Identify which cell holds the provided text, then report its (x, y) central coordinate. 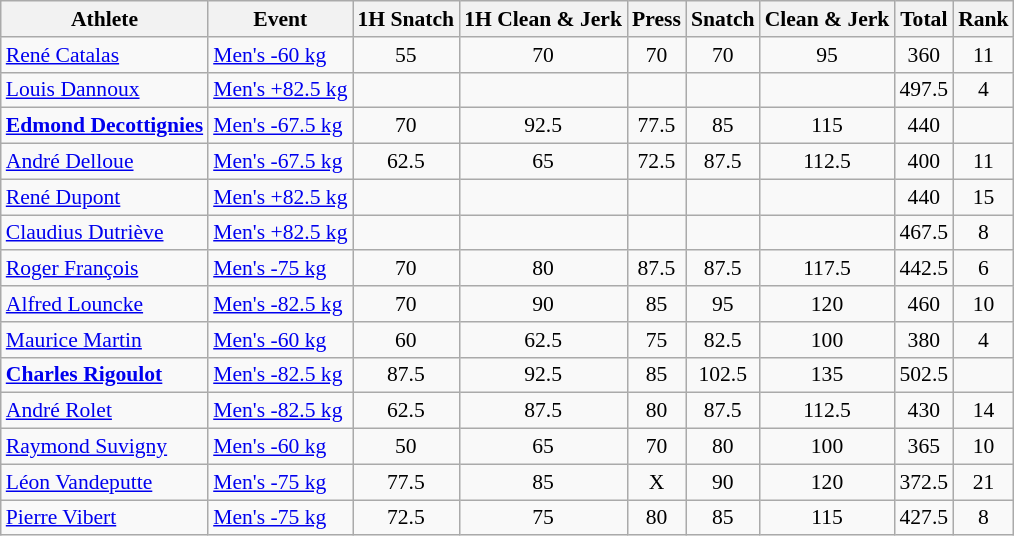
430 (924, 411)
Edmond Decottignies (104, 126)
50 (406, 447)
Clean & Jerk (828, 19)
14 (984, 411)
Event (280, 19)
Alfred Louncke (104, 304)
102.5 (723, 375)
60 (406, 340)
21 (984, 482)
Total (924, 19)
Roger François (104, 269)
André Delloue (104, 162)
502.5 (924, 375)
442.5 (924, 269)
427.5 (924, 518)
460 (924, 304)
6 (984, 269)
400 (924, 162)
René Catalas (104, 55)
Maurice Martin (104, 340)
365 (924, 447)
André Rolet (104, 411)
55 (406, 55)
Snatch (723, 19)
Raymond Suvigny (104, 447)
René Dupont (104, 197)
Claudius Dutriève (104, 233)
Louis Dannoux (104, 90)
1H Clean & Jerk (543, 19)
117.5 (828, 269)
Athlete (104, 19)
Press (656, 19)
467.5 (924, 233)
82.5 (723, 340)
1H Snatch (406, 19)
15 (984, 197)
380 (924, 340)
360 (924, 55)
372.5 (924, 482)
X (656, 482)
497.5 (924, 90)
Charles Rigoulot (104, 375)
135 (828, 375)
Pierre Vibert (104, 518)
Rank (984, 19)
Léon Vandeputte (104, 482)
